Identify which cell holds the provided text, then report its [x, y] central coordinate. 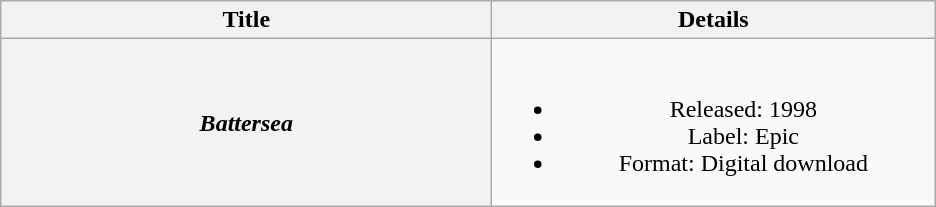
Battersea [246, 122]
Details [714, 20]
Released: 1998Label: EpicFormat: Digital download [714, 122]
Title [246, 20]
